Provide the (x, y) coordinate of the cell's center where the given text is located.  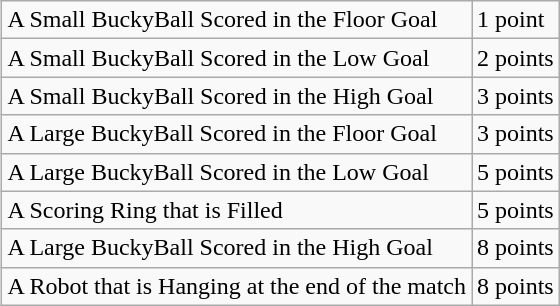
A Large BuckyBall Scored in the Low Goal (237, 172)
A Large BuckyBall Scored in the Floor Goal (237, 134)
A Small BuckyBall Scored in the High Goal (237, 96)
A Robot that is Hanging at the end of the match (237, 286)
1 point (516, 20)
A Scoring Ring that is Filled (237, 210)
A Small BuckyBall Scored in the Low Goal (237, 58)
A Large BuckyBall Scored in the High Goal (237, 248)
2 points (516, 58)
A Small BuckyBall Scored in the Floor Goal (237, 20)
